For the text-containing cell, return its midpoint in (x, y) coordinate format. 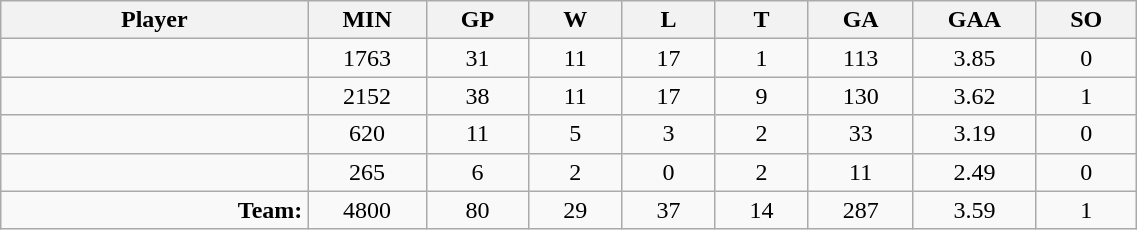
3 (668, 134)
9 (762, 96)
14 (762, 210)
Team: (154, 210)
GAA (974, 20)
1763 (367, 58)
4800 (367, 210)
3.59 (974, 210)
MIN (367, 20)
620 (367, 134)
38 (477, 96)
3.85 (974, 58)
80 (477, 210)
SO (1086, 20)
37 (668, 210)
31 (477, 58)
5 (576, 134)
265 (367, 172)
GA (860, 20)
2.49 (974, 172)
3.19 (974, 134)
2152 (367, 96)
130 (860, 96)
L (668, 20)
113 (860, 58)
3.62 (974, 96)
6 (477, 172)
287 (860, 210)
33 (860, 134)
W (576, 20)
GP (477, 20)
Player (154, 20)
29 (576, 210)
T (762, 20)
